Provide the (x, y) coordinate of the cell's center where the given text is located.  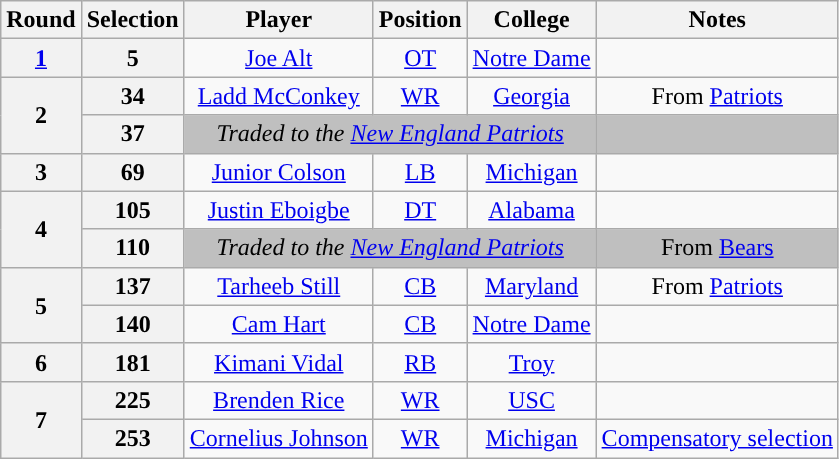
Selection (132, 20)
College (532, 20)
Compensatory selection (717, 438)
Joe Alt (278, 58)
DT (420, 210)
2 (41, 115)
Player (278, 20)
OT (420, 58)
137 (132, 286)
Kimani Vidal (278, 362)
USC (532, 400)
Ladd McConkey (278, 96)
From Bears (717, 248)
Brenden Rice (278, 400)
Georgia (532, 96)
Cornelius Johnson (278, 438)
34 (132, 96)
Junior Colson (278, 172)
225 (132, 400)
69 (132, 172)
4 (41, 229)
Troy (532, 362)
Notes (717, 20)
37 (132, 134)
6 (41, 362)
Maryland (532, 286)
Round (41, 20)
3 (41, 172)
Justin Eboigbe (278, 210)
LB (420, 172)
Alabama (532, 210)
1 (41, 58)
RB (420, 362)
181 (132, 362)
7 (41, 419)
105 (132, 210)
Position (420, 20)
Tarheeb Still (278, 286)
253 (132, 438)
Cam Hart (278, 324)
110 (132, 248)
140 (132, 324)
